Return [X, Y] of the center of cell containing provided text 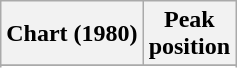
Chart (1980) [72, 34]
Peakposition [189, 34]
